For the text-containing cell, return its midpoint in (X, Y) coordinate format. 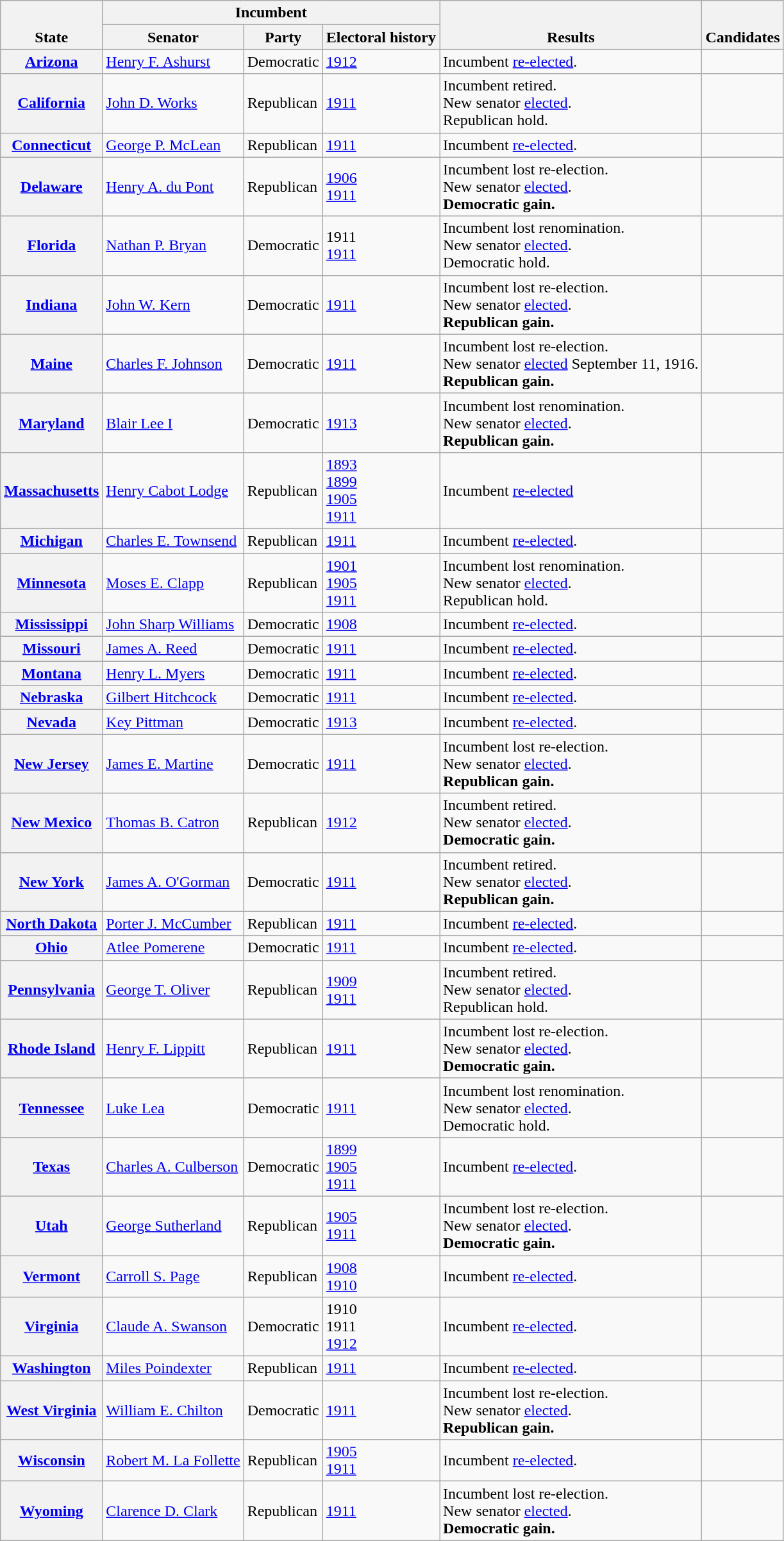
Maryland (51, 423)
Florida (51, 246)
Mississippi (51, 625)
Incumbent retired.New senator elected.Republican gain. (571, 882)
Incumbent lost renomination.New senator elected.Republican hold. (571, 582)
1893189919051911 (381, 490)
Ohio (51, 948)
West Virginia (51, 1410)
State (51, 25)
Henry F. Lippitt (173, 1048)
Massachusetts (51, 490)
James E. Martine (173, 764)
Maine (51, 364)
James A. Reed (173, 649)
Charles F. Johnson (173, 364)
Candidates (742, 25)
Minnesota (51, 582)
Senator (173, 37)
Carroll S. Page (173, 1276)
John D. Works (173, 103)
New York (51, 882)
Delaware (51, 187)
Atlee Pomerene (173, 948)
Incumbent (271, 13)
Nebraska (51, 698)
Utah (51, 1225)
Wyoming (51, 1511)
1911 1911 (381, 246)
Michigan (51, 541)
Electoral history (381, 37)
Arizona (51, 62)
George P. McLean (173, 145)
North Dakota (51, 923)
Charles A. Culberson (173, 1166)
Henry F. Ashurst (173, 62)
Henry Cabot Lodge (173, 490)
Key Pittman (173, 722)
Incumbent lost re-election.New senator elected September 11, 1916.Republican gain. (571, 364)
1909 1911 (381, 989)
Thomas B. Catron (173, 823)
John W. Kern (173, 305)
Porter J. McCumber (173, 923)
George T. Oliver (173, 989)
1908 1910 (381, 1276)
Nevada (51, 722)
Luke Lea (173, 1107)
Washington (51, 1368)
Montana (51, 673)
Incumbent re-elected (571, 490)
1906 1911 (381, 187)
New Mexico (51, 823)
Missouri (51, 649)
Nathan P. Bryan (173, 246)
Charles E. Townsend (173, 541)
Miles Poindexter (173, 1368)
William E. Chilton (173, 1410)
Connecticut (51, 145)
Blair Lee I (173, 423)
Clarence D. Clark (173, 1511)
189919051911 (381, 1166)
Tennessee (51, 1107)
1910 1911 1912 (381, 1327)
Texas (51, 1166)
Incumbent retired.New senator elected.Democratic gain. (571, 823)
California (51, 103)
New Jersey (51, 764)
1901 19051911 (381, 582)
Robert M. La Follette (173, 1461)
Wisconsin (51, 1461)
James A. O'Gorman (173, 882)
Gilbert Hitchcock (173, 698)
Moses E. Clapp (173, 582)
Rhode Island (51, 1048)
George Sutherland (173, 1225)
Indiana (51, 305)
John Sharp Williams (173, 625)
Pennsylvania (51, 989)
Party (283, 37)
Results (571, 25)
Incumbent lost renomination.New senator elected.Republican gain. (571, 423)
Virginia (51, 1327)
Henry A. du Pont (173, 187)
Henry L. Myers (173, 673)
Vermont (51, 1276)
Claude A. Swanson (173, 1327)
1908 (381, 625)
